Identify which cell holds the provided text, then report its (x, y) central coordinate. 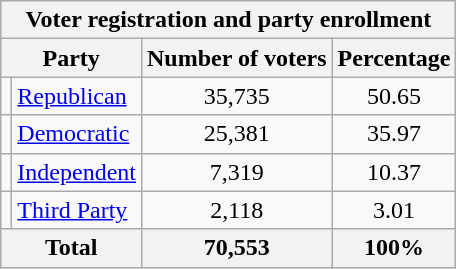
Third Party (77, 210)
3.01 (394, 210)
25,381 (236, 134)
2,118 (236, 210)
Republican (77, 96)
Independent (77, 172)
Party (72, 58)
Democratic (77, 134)
70,553 (236, 248)
10.37 (394, 172)
35,735 (236, 96)
35.97 (394, 134)
50.65 (394, 96)
Total (72, 248)
100% (394, 248)
Voter registration and party enrollment (228, 20)
Number of voters (236, 58)
Percentage (394, 58)
7,319 (236, 172)
